Pinpoint the cell where the given text exists, returning its (x, y) midpoint coordinate. 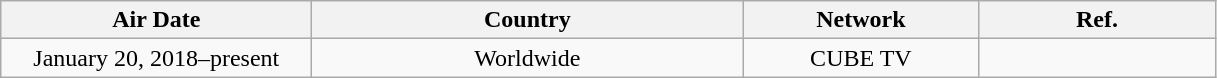
CUBE TV (861, 58)
January 20, 2018–present (156, 58)
Country (528, 20)
Ref. (1097, 20)
Network (861, 20)
Worldwide (528, 58)
Air Date (156, 20)
